Extract the [X, Y] coordinate from the center of the cell holding the provided text.  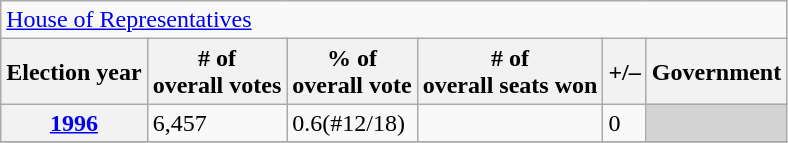
+/– [624, 72]
6,457 [217, 123]
1996 [74, 123]
# ofoverall seats won [510, 72]
0 [624, 123]
Government [716, 72]
# ofoverall votes [217, 72]
Election year [74, 72]
% ofoverall vote [352, 72]
House of Representatives [394, 20]
0.6(#12/18) [352, 123]
